Extract the (x, y) coordinate from the center of the cell holding the provided text.  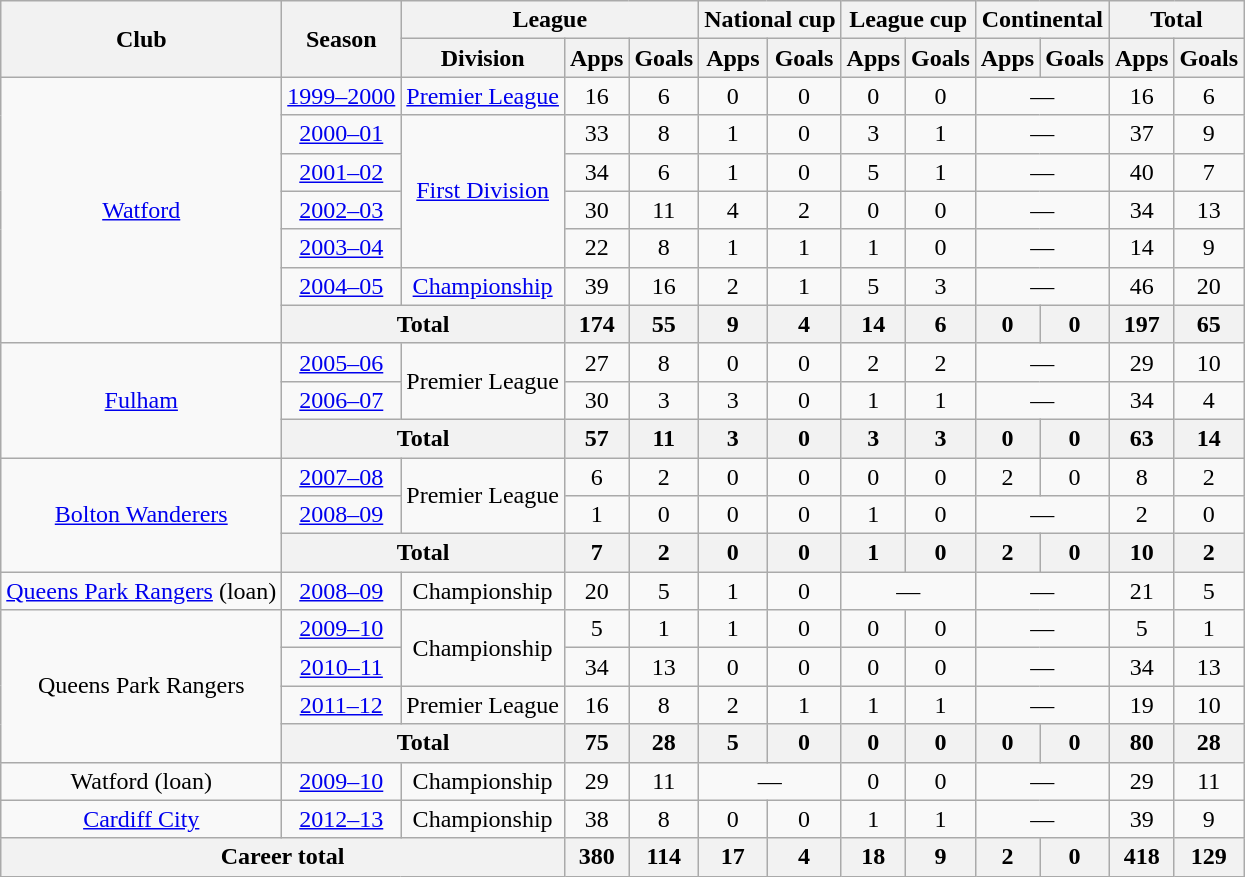
League (550, 20)
Watford (loan) (142, 781)
2007–08 (342, 477)
380 (596, 857)
2011–12 (342, 705)
21 (1141, 591)
65 (1209, 324)
80 (1141, 743)
Queens Park Rangers (loan) (142, 591)
174 (596, 324)
Continental (1042, 20)
Fulham (142, 400)
2002–03 (342, 210)
27 (596, 362)
418 (1141, 857)
National cup (770, 20)
114 (664, 857)
Club (142, 39)
55 (664, 324)
2012–13 (342, 819)
17 (733, 857)
2003–04 (342, 248)
75 (596, 743)
Division (483, 58)
63 (1141, 438)
League cup (908, 20)
37 (1141, 134)
Cardiff City (142, 819)
2001–02 (342, 172)
1999–2000 (342, 96)
2010–11 (342, 667)
197 (1141, 324)
46 (1141, 286)
38 (596, 819)
57 (596, 438)
Career total (283, 857)
33 (596, 134)
129 (1209, 857)
Watford (142, 210)
First Division (483, 191)
Bolton Wanderers (142, 515)
19 (1141, 705)
2000–01 (342, 134)
2005–06 (342, 362)
Queens Park Rangers (142, 686)
2006–07 (342, 400)
18 (873, 857)
40 (1141, 172)
Season (342, 39)
2004–05 (342, 286)
22 (596, 248)
